Output the [X, Y] coordinate of the center of the cell containing the given text.  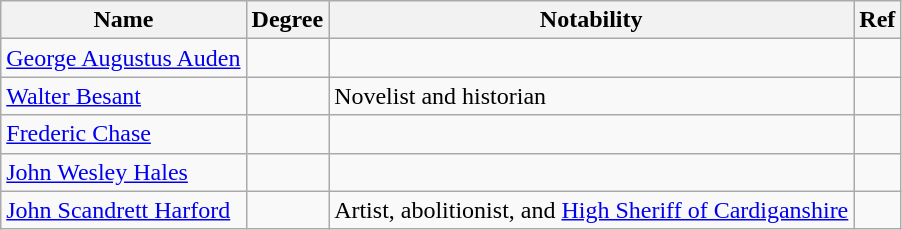
Walter Besant [124, 96]
Degree [288, 20]
Novelist and historian [592, 96]
Name [124, 20]
George Augustus Auden [124, 58]
Frederic Chase [124, 134]
John Scandrett Harford [124, 210]
John Wesley Hales [124, 172]
Notability [592, 20]
Artist, abolitionist, and High Sheriff of Cardiganshire [592, 210]
Ref [878, 20]
